Capture the cell that displays the provided text and extract its (x, y) central coordinate. 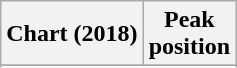
Peakposition (189, 34)
Chart (2018) (72, 34)
